Return [x, y] of the center of cell containing provided text 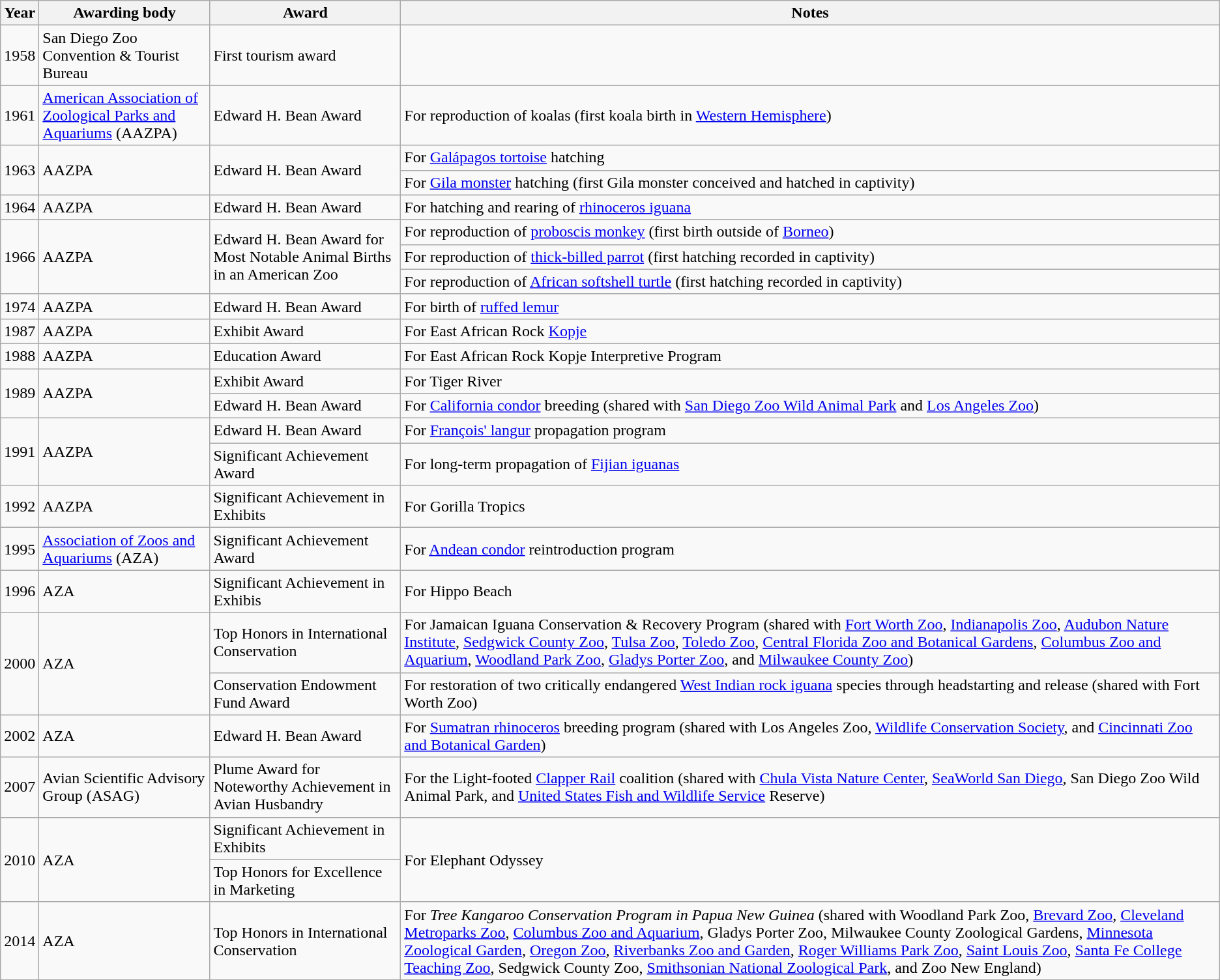
Award [305, 13]
1963 [20, 170]
First tourism award [305, 55]
For birth of ruffed lemur [810, 306]
For restoration of two critically endangered West Indian rock iguana species through headstarting and release (shared with Fort Worth Zoo) [810, 693]
Association of Zoos and Aquariums (AZA) [124, 549]
Significant Achievement in Exhibis [305, 592]
For reproduction of koalas (first koala birth in Western Hemisphere) [810, 115]
For Elephant Odyssey [810, 859]
Edward H. Bean Award for Most Notable Animal Births in an American Zoo [305, 257]
For Tiger River [810, 381]
Plume Award for Noteworthy Achievement in Avian Husbandry [305, 787]
For François' langur propagation program [810, 431]
For hatching and rearing of rhinoceros iguana [810, 207]
1995 [20, 549]
For Gila monster hatching (first Gila monster conceived and hatched in captivity) [810, 182]
For Gorilla Tropics [810, 507]
Avian Scientific Advisory Group (ASAG) [124, 787]
2010 [20, 859]
For reproduction of proboscis monkey (first birth outside of Borneo) [810, 232]
Conservation Endowment Fund Award [305, 693]
For reproduction of thick-billed parrot (first hatching recorded in captivity) [810, 257]
1964 [20, 207]
Notes [810, 13]
For long-term propagation of Fijian iguanas [810, 464]
2000 [20, 663]
Awarding body [124, 13]
1991 [20, 452]
For Sumatran rhinoceros breeding program (shared with Los Angeles Zoo, Wildlife Conservation Society, and Cincinnati Zoo and Botanical Garden) [810, 736]
1989 [20, 394]
2014 [20, 941]
For East African Rock Kopje Interpretive Program [810, 356]
Year [20, 13]
1996 [20, 592]
2007 [20, 787]
1974 [20, 306]
For California condor breeding (shared with San Diego Zoo Wild Animal Park and Los Angeles Zoo) [810, 406]
Top Honors for Excellence in Marketing [305, 881]
For Hippo Beach [810, 592]
American Association of Zoological Parks and Aquariums (AAZPA) [124, 115]
1988 [20, 356]
1958 [20, 55]
1992 [20, 507]
For Andean condor reintroduction program [810, 549]
For Galápagos tortoise hatching [810, 158]
San Diego Zoo Convention & Tourist Bureau [124, 55]
1987 [20, 331]
For East African Rock Kopje [810, 331]
2002 [20, 736]
1966 [20, 257]
1961 [20, 115]
For reproduction of African softshell turtle (first hatching recorded in captivity) [810, 281]
Education Award [305, 356]
